Identify which cell holds the provided text, then report its [x, y] central coordinate. 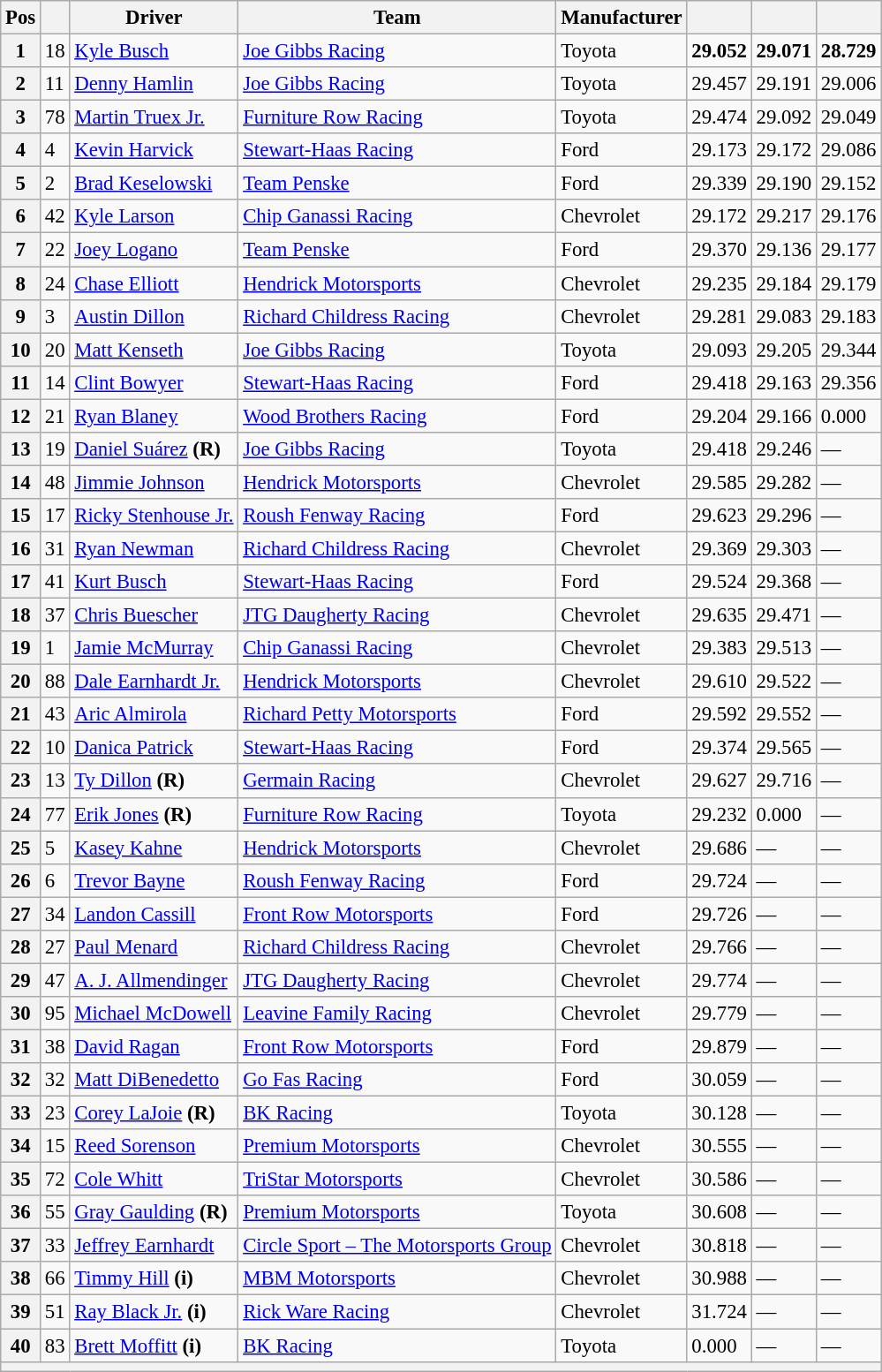
Leavine Family Racing [397, 1014]
29.049 [849, 117]
MBM Motorsports [397, 1279]
77 [55, 814]
Wood Brothers Racing [397, 416]
29.232 [719, 814]
Ray Black Jr. (i) [154, 1312]
7 [21, 250]
78 [55, 117]
29.368 [784, 582]
29.086 [849, 150]
Martin Truex Jr. [154, 117]
Driver [154, 18]
Brett Moffitt (i) [154, 1346]
29.163 [784, 382]
29.471 [784, 615]
Timmy Hill (i) [154, 1279]
Circle Sport – The Motorsports Group [397, 1246]
29.592 [719, 714]
29.774 [719, 980]
29.190 [784, 184]
Richard Petty Motorsports [397, 714]
Joey Logano [154, 250]
29.779 [719, 1014]
Kasey Kahne [154, 848]
Clint Bowyer [154, 382]
8 [21, 283]
26 [21, 880]
28.729 [849, 51]
39 [21, 1312]
Kyle Larson [154, 216]
Jimmie Johnson [154, 482]
29.176 [849, 216]
Chase Elliott [154, 283]
29.724 [719, 880]
29.173 [719, 150]
Jamie McMurray [154, 648]
42 [55, 216]
29.092 [784, 117]
29.627 [719, 781]
9 [21, 316]
Kevin Harvick [154, 150]
30.128 [719, 1113]
29.552 [784, 714]
29.052 [719, 51]
Chris Buescher [154, 615]
Cole Whitt [154, 1180]
David Ragan [154, 1046]
48 [55, 482]
31.724 [719, 1312]
Reed Sorenson [154, 1146]
30.586 [719, 1180]
29.524 [719, 582]
29.204 [719, 416]
88 [55, 682]
30.608 [719, 1212]
29.374 [719, 748]
29.766 [719, 947]
41 [55, 582]
12 [21, 416]
Brad Keselowski [154, 184]
66 [55, 1279]
29.716 [784, 781]
47 [55, 980]
30.818 [719, 1246]
55 [55, 1212]
29.177 [849, 250]
16 [21, 548]
29 [21, 980]
29.726 [719, 914]
Paul Menard [154, 947]
Ty Dillon (R) [154, 781]
30 [21, 1014]
29.303 [784, 548]
29.083 [784, 316]
95 [55, 1014]
40 [21, 1346]
Kyle Busch [154, 51]
28 [21, 947]
A. J. Allmendinger [154, 980]
Erik Jones (R) [154, 814]
30.059 [719, 1080]
29.205 [784, 350]
29.235 [719, 283]
51 [55, 1312]
29.623 [719, 516]
Austin Dillon [154, 316]
72 [55, 1180]
29.217 [784, 216]
36 [21, 1212]
29.136 [784, 250]
Gray Gaulding (R) [154, 1212]
29.610 [719, 682]
29.522 [784, 682]
25 [21, 848]
Ryan Newman [154, 548]
Landon Cassill [154, 914]
29.339 [719, 184]
29.686 [719, 848]
Aric Almirola [154, 714]
Matt Kenseth [154, 350]
29.166 [784, 416]
43 [55, 714]
Team [397, 18]
29.183 [849, 316]
Daniel Suárez (R) [154, 449]
29.296 [784, 516]
29.383 [719, 648]
29.246 [784, 449]
30.988 [719, 1279]
29.281 [719, 316]
29.474 [719, 117]
Rick Ware Racing [397, 1312]
TriStar Motorsports [397, 1180]
Danica Patrick [154, 748]
29.179 [849, 283]
29.356 [849, 382]
Michael McDowell [154, 1014]
29.370 [719, 250]
29.585 [719, 482]
35 [21, 1180]
29.565 [784, 748]
Denny Hamlin [154, 84]
83 [55, 1346]
Corey LaJoie (R) [154, 1113]
Matt DiBenedetto [154, 1080]
29.071 [784, 51]
Germain Racing [397, 781]
30.555 [719, 1146]
Dale Earnhardt Jr. [154, 682]
29.282 [784, 482]
Ricky Stenhouse Jr. [154, 516]
29.635 [719, 615]
29.006 [849, 84]
Kurt Busch [154, 582]
29.344 [849, 350]
Jeffrey Earnhardt [154, 1246]
29.369 [719, 548]
29.191 [784, 84]
Ryan Blaney [154, 416]
29.093 [719, 350]
29.457 [719, 84]
29.152 [849, 184]
Trevor Bayne [154, 880]
29.513 [784, 648]
29.184 [784, 283]
Go Fas Racing [397, 1080]
29.879 [719, 1046]
Manufacturer [622, 18]
Pos [21, 18]
